Provide the [x, y] coordinate of the cell's center where the given text is located.  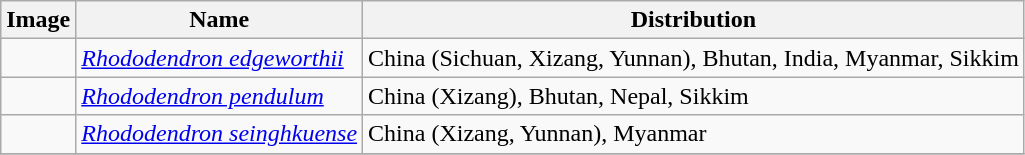
Rhododendron seinghkuense [220, 134]
China (Xizang), Bhutan, Nepal, Sikkim [694, 96]
Rhododendron edgeworthii [220, 58]
China (Sichuan, Xizang, Yunnan), Bhutan, India, Myanmar, Sikkim [694, 58]
China (Xizang, Yunnan), Myanmar [694, 134]
Image [38, 20]
Distribution [694, 20]
Name [220, 20]
Rhododendron pendulum [220, 96]
